Pinpoint the cell where the given text exists, returning its (x, y) midpoint coordinate. 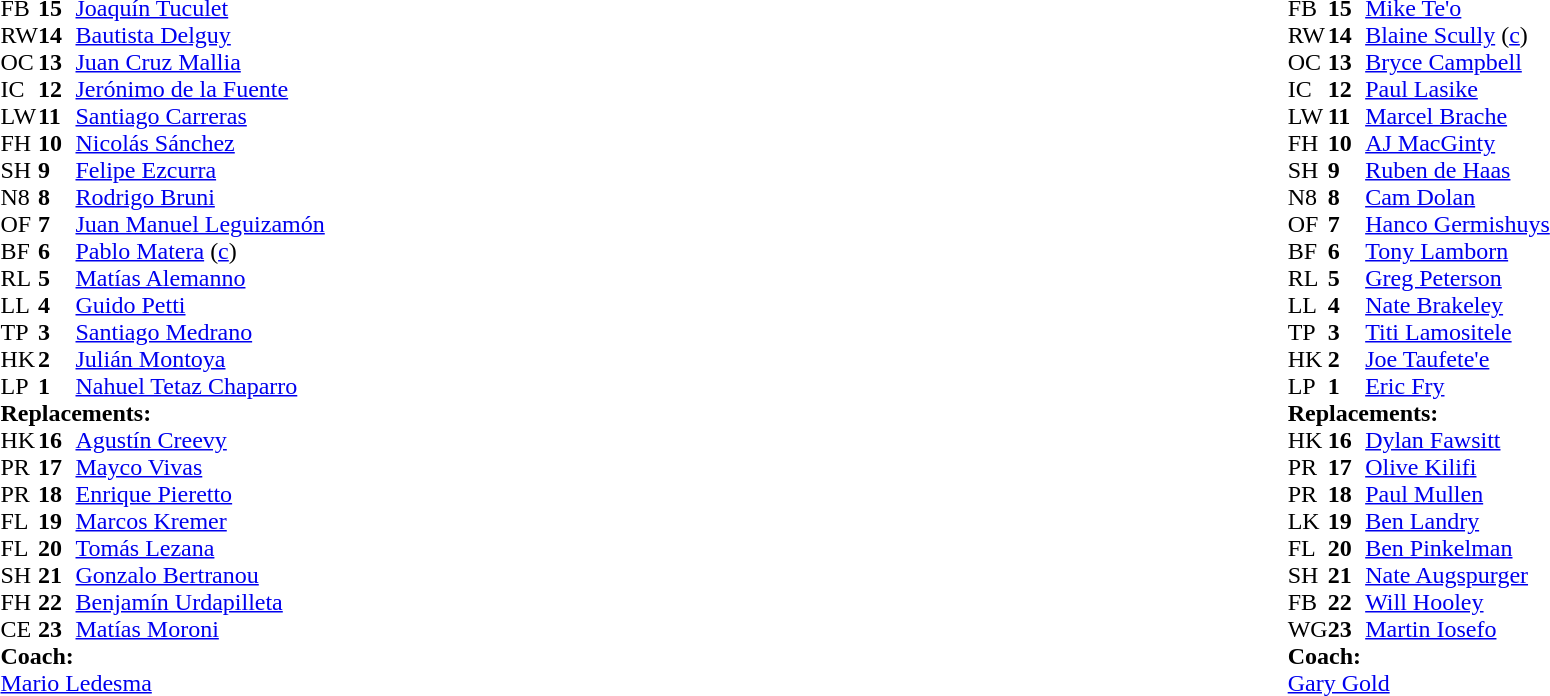
Will Hooley (1458, 602)
Joe Taufete'e (1458, 360)
Dylan Fawsitt (1458, 440)
Eric Fry (1458, 386)
Julián Montoya (200, 360)
Mayco Vivas (200, 468)
Enrique Pieretto (200, 494)
Greg Peterson (1458, 278)
AJ MacGinty (1458, 144)
Paul Lasike (1458, 90)
Nate Augspurger (1458, 576)
Hanco Germishuys (1458, 224)
FB (1308, 602)
Blaine Scully (c) (1458, 36)
Titi Lamositele (1458, 332)
Marcel Brache (1458, 116)
Paul Mullen (1458, 494)
Gonzalo Bertranou (200, 576)
Jerónimo de la Fuente (200, 90)
Bryce Campbell (1458, 62)
Tomás Lezana (200, 548)
Santiago Medrano (200, 332)
WG (1308, 630)
Tony Lamborn (1458, 252)
Ben Pinkelman (1458, 548)
Santiago Carreras (200, 116)
Rodrigo Bruni (200, 198)
Marcos Kremer (200, 522)
Martin Iosefo (1458, 630)
Benjamín Urdapilleta (200, 602)
Ben Landry (1458, 522)
Pablo Matera (c) (200, 252)
Bautista Delguy (200, 36)
LK (1308, 522)
Felipe Ezcurra (200, 170)
Matías Alemanno (200, 278)
Nicolás Sánchez (200, 144)
Guido Petti (200, 306)
Nahuel Tetaz Chaparro (200, 386)
CE (19, 630)
Matías Moroni (200, 630)
Agustín Creevy (200, 440)
Juan Manuel Leguizamón (200, 224)
Juan Cruz Mallia (200, 62)
Nate Brakeley (1458, 306)
Cam Dolan (1458, 198)
Olive Kilifi (1458, 468)
Ruben de Haas (1458, 170)
